Provide the (X, Y) coordinate of the cell's center where the given text is located.  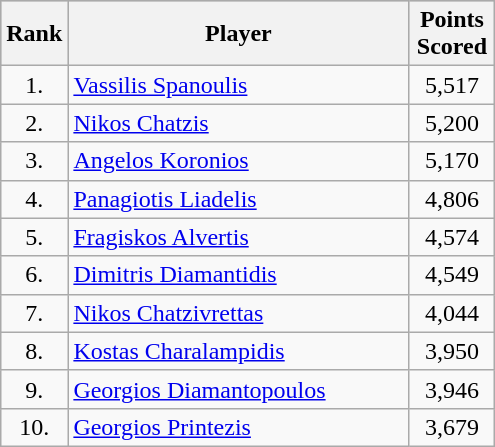
Dimitris Diamantidis (238, 275)
Rank (34, 34)
3,679 (452, 427)
Georgios Printezis (238, 427)
Angelos Koronios (238, 161)
3,946 (452, 389)
6. (34, 275)
5,517 (452, 85)
Fragiskos Alvertis (238, 237)
3,950 (452, 351)
Points Scored (452, 34)
2. (34, 123)
4. (34, 199)
Vassilis Spanoulis (238, 85)
4,574 (452, 237)
Nikos Chatzis (238, 123)
5,200 (452, 123)
1. (34, 85)
5,170 (452, 161)
7. (34, 313)
Player (238, 34)
4,044 (452, 313)
5. (34, 237)
4,806 (452, 199)
4,549 (452, 275)
9. (34, 389)
Georgios Diamantopoulos (238, 389)
10. (34, 427)
Panagiotis Liadelis (238, 199)
Kostas Charalampidis (238, 351)
3. (34, 161)
Nikos Chatzivrettas (238, 313)
8. (34, 351)
